Detect which cell encompasses the target text, then output its (X, Y) center coordinate. 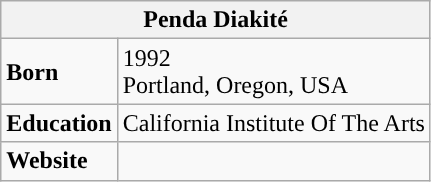
1992Portland, Oregon, USA (274, 72)
Website (59, 161)
Education (59, 123)
California Institute Of The Arts (274, 123)
Penda Diakité (216, 20)
Born (59, 72)
